Extract the (x, y) coordinate from the center of the cell holding the provided text.  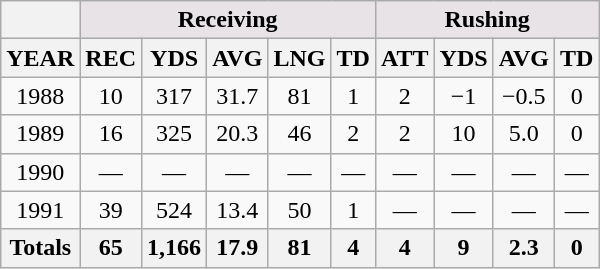
Receiving (228, 20)
1990 (40, 172)
ATT (404, 58)
1989 (40, 134)
325 (174, 134)
5.0 (524, 134)
2.3 (524, 248)
39 (111, 210)
1991 (40, 210)
LNG (300, 58)
Totals (40, 248)
524 (174, 210)
9 (464, 248)
17.9 (238, 248)
50 (300, 210)
−0.5 (524, 96)
20.3 (238, 134)
Rushing (486, 20)
YEAR (40, 58)
31.7 (238, 96)
13.4 (238, 210)
1,166 (174, 248)
46 (300, 134)
65 (111, 248)
317 (174, 96)
1988 (40, 96)
REC (111, 58)
16 (111, 134)
−1 (464, 96)
